Find where the given text appears and provide that cell's center as (x, y) coordinate. 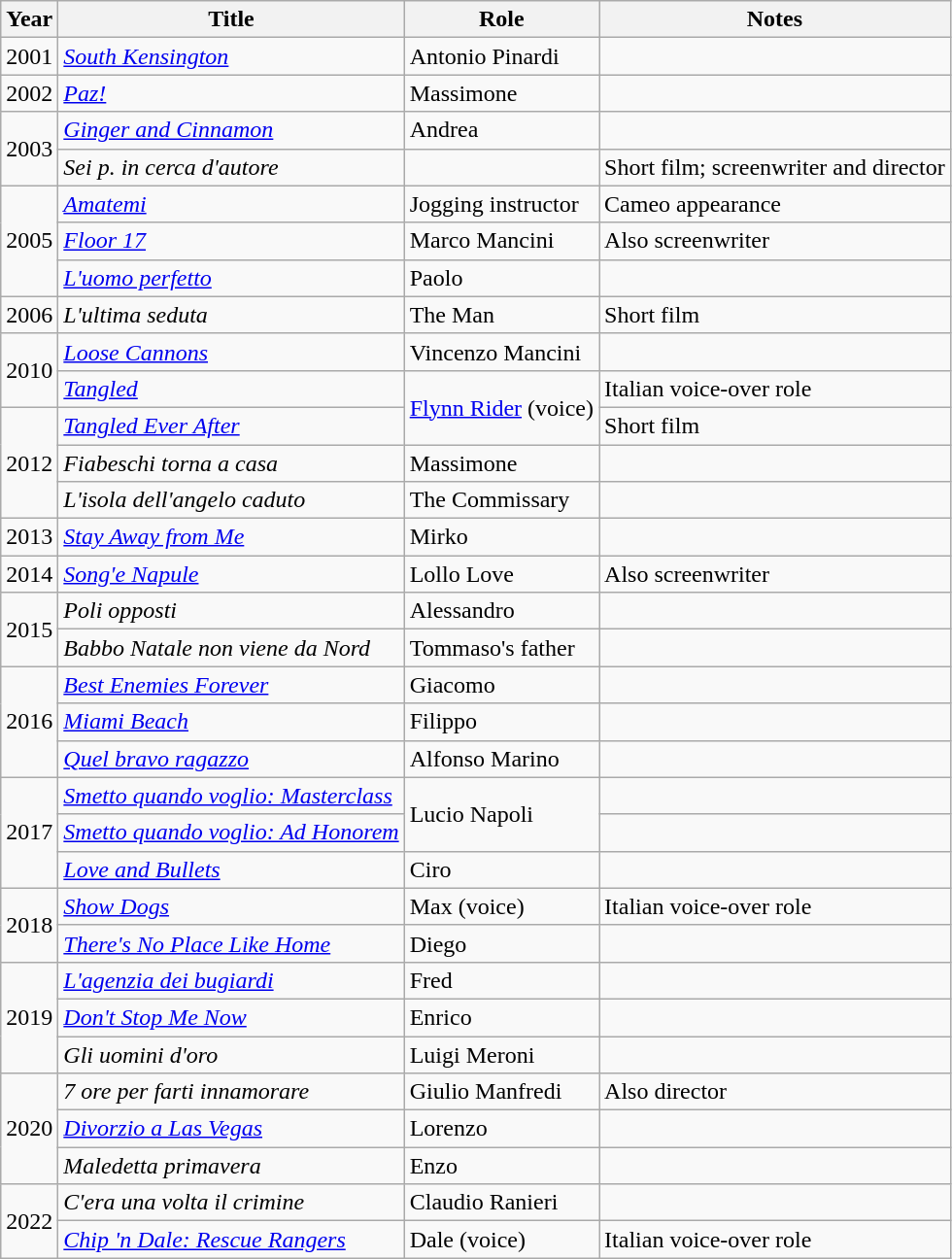
Song'e Napule (231, 574)
Jogging instructor (501, 204)
Maledetta primavera (231, 1166)
2015 (29, 629)
South Kensington (231, 56)
Giacomo (501, 685)
Lorenzo (501, 1129)
Dale (voice) (501, 1240)
2019 (29, 1017)
Fred (501, 980)
Love and Bullets (231, 869)
Claudio Ranieri (501, 1203)
L'ultima seduta (231, 315)
Year (29, 19)
Quel bravo ragazzo (231, 759)
Babbo Natale non viene da Nord (231, 648)
2003 (29, 149)
Don't Stop Me Now (231, 1017)
Loose Cannons (231, 352)
Tangled Ever After (231, 425)
Andrea (501, 130)
Antonio Pinardi (501, 56)
C'era una volta il crimine (231, 1203)
2022 (29, 1221)
2012 (29, 462)
Also director (775, 1092)
Cameo appearance (775, 204)
2013 (29, 537)
Best Enemies Forever (231, 685)
Max (voice) (501, 906)
Chip 'n Dale: Rescue Rangers (231, 1240)
Paolo (501, 278)
Vincenzo Mancini (501, 352)
2002 (29, 93)
Poli opposti (231, 611)
L'uomo perfetto (231, 278)
2005 (29, 241)
Alessandro (501, 611)
Enrico (501, 1017)
Amatemi (231, 204)
There's No Place Like Home (231, 943)
2016 (29, 722)
Alfonso Marino (501, 759)
Lollo Love (501, 574)
Title (231, 19)
Tangled (231, 389)
Miami Beach (231, 722)
2020 (29, 1129)
Show Dogs (231, 906)
2018 (29, 925)
Lucio Napoli (501, 814)
Notes (775, 19)
The Man (501, 315)
2001 (29, 56)
Enzo (501, 1166)
Floor 17 (231, 241)
2010 (29, 370)
Short film; screenwriter and director (775, 167)
The Commissary (501, 500)
L'agenzia dei bugiardi (231, 980)
Diego (501, 943)
Filippo (501, 722)
L'isola dell'angelo caduto (231, 500)
Paz! (231, 93)
Giulio Manfredi (501, 1092)
Luigi Meroni (501, 1054)
Divorzio a Las Vegas (231, 1129)
Role (501, 19)
Sei p. in cerca d'autore (231, 167)
Stay Away from Me (231, 537)
Fiabeschi torna a casa (231, 463)
Mirko (501, 537)
2014 (29, 574)
Tommaso's father (501, 648)
2006 (29, 315)
Smetto quando voglio: Ad Honorem (231, 833)
Smetto quando voglio: Masterclass (231, 796)
2017 (29, 833)
Marco Mancini (501, 241)
Flynn Rider (voice) (501, 407)
Ginger and Cinnamon (231, 130)
7 ore per farti innamorare (231, 1092)
Ciro (501, 869)
Gli uomini d'oro (231, 1054)
